Determine the [x, y] coordinate at the center of the cell enclosing the given text.  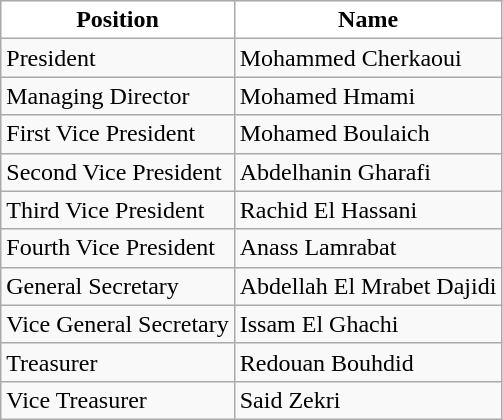
Name [368, 20]
Issam El Ghachi [368, 324]
President [118, 58]
Rachid El Hassani [368, 210]
Treasurer [118, 362]
Abdelhanin Gharafi [368, 172]
Second Vice President [118, 172]
Redouan Bouhdid [368, 362]
Third Vice President [118, 210]
Vice General Secretary [118, 324]
Mohamed Boulaich [368, 134]
Position [118, 20]
Abdellah El Mrabet Dajidi [368, 286]
Vice Treasurer [118, 400]
Anass Lamrabat [368, 248]
General Secretary [118, 286]
First Vice President [118, 134]
Fourth Vice President [118, 248]
Managing Director [118, 96]
Mohammed Cherkaoui [368, 58]
Mohamed Hmami [368, 96]
Said Zekri [368, 400]
